Search for the cell housing the specified text and yield its [X, Y] center coordinate. 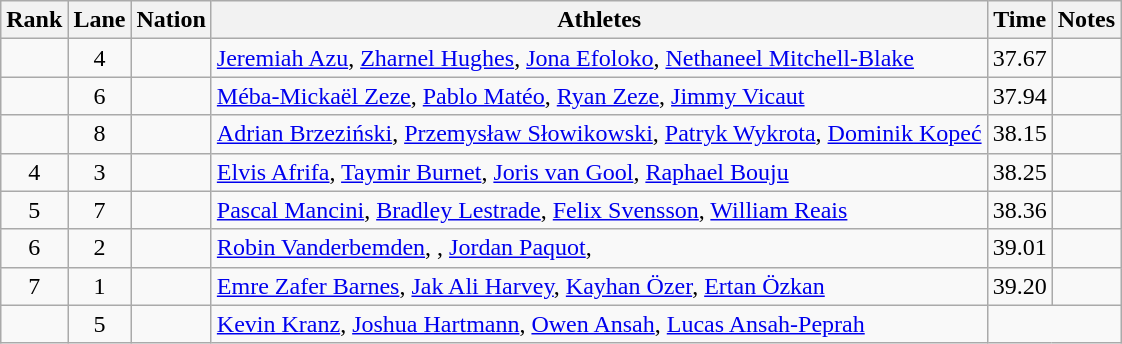
Nation [171, 20]
Time [1020, 20]
Elvis Afrifa, Taymir Burnet, Joris van Gool, Raphael Bouju [599, 172]
37.67 [1020, 58]
1 [100, 286]
Jeremiah Azu, Zharnel Hughes, Jona Efoloko, Nethaneel Mitchell-Blake [599, 58]
Pascal Mancini, Bradley Lestrade, Felix Svensson, William Reais [599, 210]
38.36 [1020, 210]
Athletes [599, 20]
Rank [34, 20]
Lane [100, 20]
Méba-Mickaël Zeze, Pablo Matéo, Ryan Zeze, Jimmy Vicaut [599, 96]
Emre Zafer Barnes, Jak Ali Harvey, Kayhan Özer, Ertan Özkan [599, 286]
Kevin Kranz, Joshua Hartmann, Owen Ansah, Lucas Ansah-Peprah [599, 324]
Adrian Brzeziński, Przemysław Słowikowski, Patryk Wykrota, Dominik Kopeć [599, 134]
Robin Vanderbemden, , Jordan Paquot, [599, 248]
38.15 [1020, 134]
3 [100, 172]
Notes [1086, 20]
38.25 [1020, 172]
39.01 [1020, 248]
8 [100, 134]
39.20 [1020, 286]
2 [100, 248]
37.94 [1020, 96]
